Extract the [x, y] coordinate from the center of the cell holding the provided text.  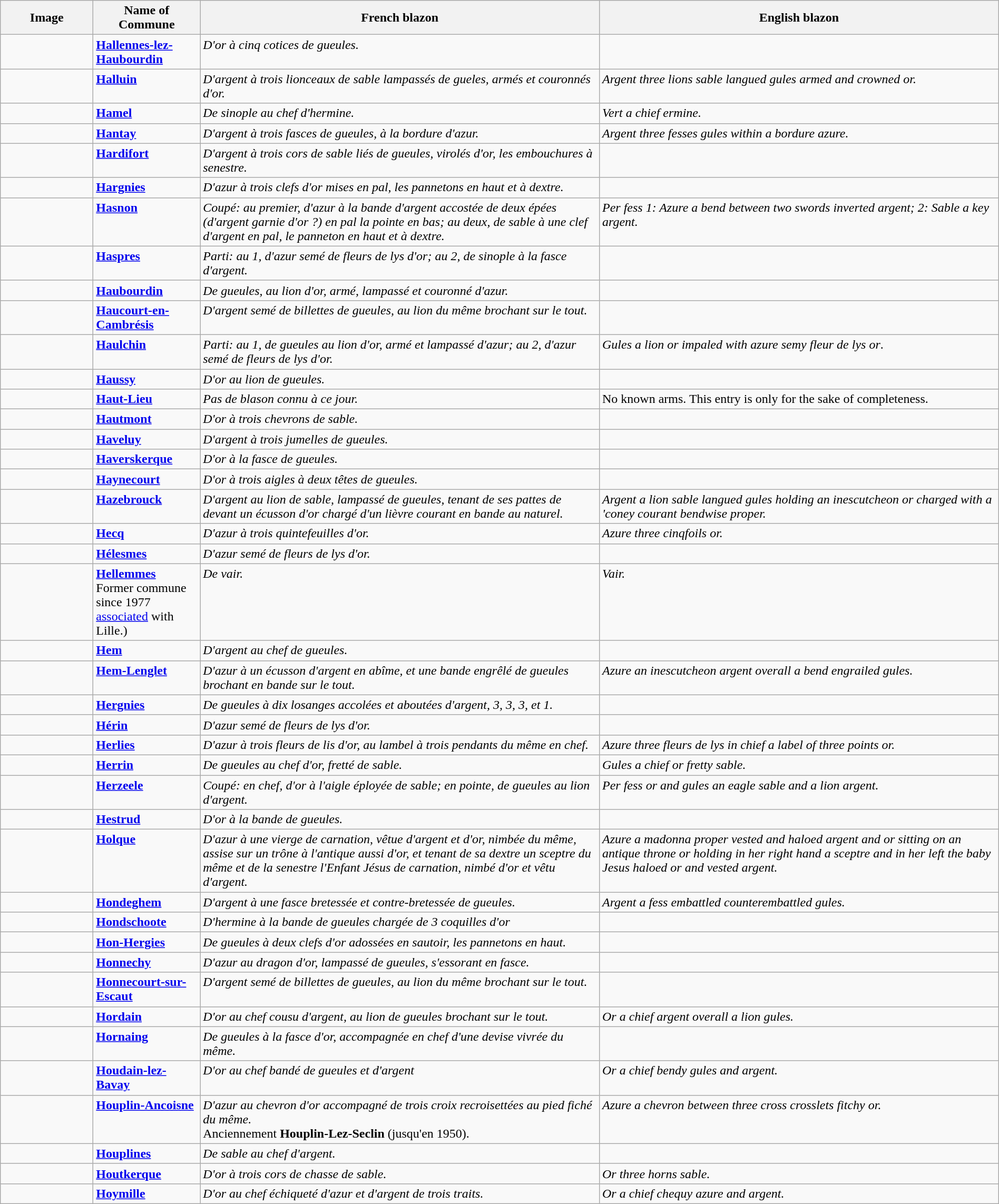
Hon-Hergies [146, 942]
Azure an inescutcheon argent overall a bend engrailed gules. [799, 677]
D'or au chef bandé de gueules et d'argent [400, 1078]
English blazon [799, 18]
De sinople au chef d'hermine. [400, 113]
Haut-Lieu [146, 399]
Hondeghem [146, 902]
D'hermine à la bande de gueules chargée de 3 coquilles d'or [400, 922]
Hautmont [146, 419]
D'azur à trois fleurs de lis d'or, au lambel à trois pendants du même en chef. [400, 745]
De gueules au chef d'or, fretté de sable. [400, 765]
Coupé: en chef, d'or à l'aigle éployée de sable; en pointe, de gueules au lion d'argent. [400, 792]
Hantay [146, 133]
Haussy [146, 379]
Houplines [146, 1153]
D'or à la fasce de gueules. [400, 459]
Haulchin [146, 352]
D'azur à trois quintefeuilles d'or. [400, 534]
De gueules à la fasce d'or, accompagnée en chef d'une devise vivrée du même. [400, 1044]
Haspres [146, 263]
Argent a lion sable langued gules holding an inescutcheon or charged with a 'coney courant bendwise proper. [799, 507]
No known arms. This entry is only for the sake of completeness. [799, 399]
De gueules à deux clefs d'or adossées en sautoir, les pannetons en haut. [400, 942]
Herlies [146, 745]
Vert a chief ermine. [799, 113]
Hecq [146, 534]
French blazon [400, 18]
Hazebrouck [146, 507]
Pas de blason connu à ce jour. [400, 399]
D'argent à trois cors de sable liés de gueules, virolés d'or, les embouchures à senestre. [400, 160]
Haucourt-en-Cambrésis [146, 317]
Haveluy [146, 439]
Hestrud [146, 820]
D'azur à un écusson d'argent en abîme, et une bande engrêlé de gueules brochant en bande sur le tout. [400, 677]
Hoymille [146, 1193]
Image [47, 18]
Argent a fess embattled counterembattled gules. [799, 902]
D'or à cinq cotices de gueules. [400, 52]
D'or à trois chevrons de sable. [400, 419]
Gules a chief or fretty sable. [799, 765]
Haynecourt [146, 479]
De gueules, au lion d'or, armé, lampassé et couronné d'azur. [400, 290]
Herrin [146, 765]
Halluin [146, 86]
Hélesmes [146, 554]
Azure three fleurs de lys in chief a label of three points or. [799, 745]
Holque [146, 861]
Hergnies [146, 705]
D'or à trois cors de chasse de sable. [400, 1173]
Or a chief bendy gules and argent. [799, 1078]
Hem [146, 650]
Hem-Lenglet [146, 677]
D'or au chef cousu d'argent, au lion de gueules brochant sur le tout. [400, 1017]
D'or à trois aigles à deux têtes de gueules. [400, 479]
Or three horns sable. [799, 1173]
Argent three fesses gules within a bordure azure. [799, 133]
Azure three cinqfoils or. [799, 534]
Or a chief chequy azure and argent. [799, 1193]
Or a chief argent overall a lion gules. [799, 1017]
Honnechy [146, 962]
Houplin-Ancoisne [146, 1119]
Hargnies [146, 187]
D'azur au chevron d'or accompagné de trois croix recroisettées au pied fiché du même.Anciennement Houplin-Lez-Seclin (jusqu'en 1950). [400, 1119]
Houdain-lez-Bavay [146, 1078]
Parti: au 1, de gueules au lion d'or, armé et lampassé d'azur; au 2, d'azur semé de fleurs de lys d'or. [400, 352]
D'argent à trois lionceaux de sable lampassés de gueles, armés et couronnés d'or. [400, 86]
De sable au chef d'argent. [400, 1153]
Gules a lion or impaled with azure semy fleur de lys or. [799, 352]
Argent three lions sable langued gules armed and crowned or. [799, 86]
HellemmesFormer commune since 1977 associated with Lille.) [146, 602]
Hérin [146, 725]
Honnecourt-sur-Escaut [146, 989]
Name of Commune [146, 18]
Vair. [799, 602]
D'or au chef échiqueté d'azur et d'argent de trois traits. [400, 1193]
Parti: au 1, d'azur semé de fleurs de lys d'or; au 2, de sinople à la fasce d'argent. [400, 263]
Hondschoote [146, 922]
D'azur au dragon d'or, lampassé de gueules, s'essorant en fasce. [400, 962]
D'or à la bande de gueules. [400, 820]
Hasnon [146, 222]
De vair. [400, 602]
Per fess or and gules an eagle sable and a lion argent. [799, 792]
D'azur à trois clefs d'or mises en pal, les pannetons en haut et à dextre. [400, 187]
Herzeele [146, 792]
D'argent au chef de gueules. [400, 650]
De gueules à dix losanges accolées et aboutées d'argent, 3, 3, 3, et 1. [400, 705]
D'argent à trois jumelles de gueules. [400, 439]
Azure a chevron between three cross crosslets fitchy or. [799, 1119]
D'argent à une fasce bretessée et contre-bretessée de gueules. [400, 902]
D'or au lion de gueules. [400, 379]
Haubourdin [146, 290]
Hardifort [146, 160]
Hordain [146, 1017]
Per fess 1: Azure a bend between two swords inverted argent; 2: Sable a key argent. [799, 222]
Houtkerque [146, 1173]
Hamel [146, 113]
Hallennes-lez-Haubourdin [146, 52]
D'argent au lion de sable, lampassé de gueules, tenant de ses pattes de devant un écusson d'or chargé d'un lièvre courant en bande au naturel. [400, 507]
Haverskerque [146, 459]
D'argent à trois fasces de gueules, à la bordure d'azur. [400, 133]
Hornaing [146, 1044]
